Provide the [x, y] coordinate of the cell's center where the given text is located.  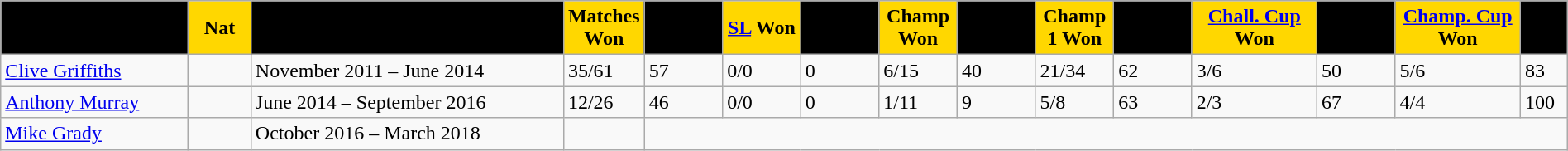
12/26 [604, 102]
40 [996, 71]
5/6 [1457, 71]
Champ 1 Won [1075, 28]
Clive Griffiths [94, 71]
9 [996, 102]
Mike Grady [94, 134]
4/4 [1457, 102]
October 2016 – March 2018 [407, 134]
63 [1153, 102]
62 [1153, 71]
June 2014 – September 2016 [407, 102]
Name [94, 28]
2/3 [1254, 102]
67 [1356, 102]
46 [683, 102]
5/8 [1075, 102]
Tenure [407, 28]
Nat [220, 28]
1/11 [918, 102]
3/6 [1254, 71]
50 [1356, 71]
35/61 [604, 71]
83 [1543, 71]
Anthony Murray [94, 102]
57 [683, 71]
SL Won [762, 28]
Champ. Cup Won [1457, 28]
Champ Won [918, 28]
November 2011 – June 2014 [407, 71]
Chall. Cup Won [1254, 28]
6/15 [918, 71]
Matches Won [604, 28]
21/34 [1075, 71]
100 [1543, 102]
